Scan for the cell matching the given text and deliver its [X, Y] coordinate at center. 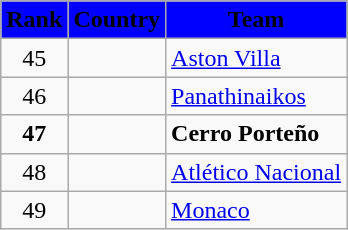
47 [34, 134]
Cerro Porteño [256, 134]
Panathinaikos [256, 96]
Team [256, 20]
49 [34, 210]
Country [117, 20]
45 [34, 58]
Aston Villa [256, 58]
46 [34, 96]
48 [34, 172]
Atlético Nacional [256, 172]
Rank [34, 20]
Monaco [256, 210]
